Return the [x, y] coordinate for the center point of the cell that contains the specified text.  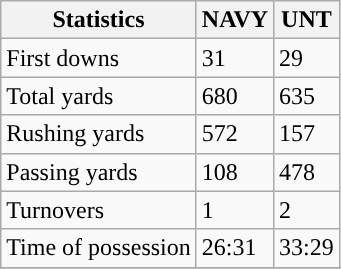
Turnovers [99, 210]
26:31 [234, 248]
33:29 [307, 248]
Statistics [99, 20]
635 [307, 96]
NAVY [234, 20]
Time of possession [99, 248]
108 [234, 172]
572 [234, 134]
157 [307, 134]
31 [234, 58]
Total yards [99, 96]
29 [307, 58]
1 [234, 210]
Rushing yards [99, 134]
2 [307, 210]
680 [234, 96]
Passing yards [99, 172]
UNT [307, 20]
First downs [99, 58]
478 [307, 172]
